Identify which cell holds the provided text, then report its (X, Y) central coordinate. 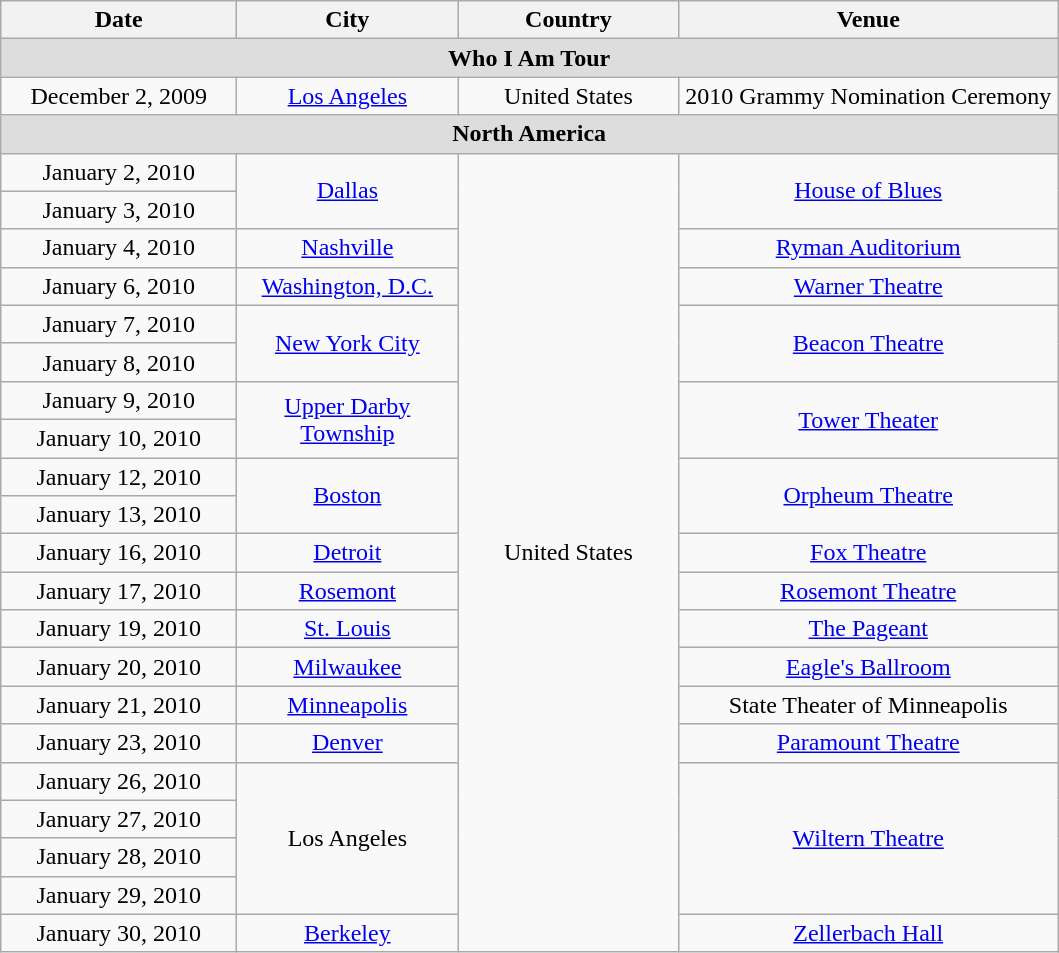
January 12, 2010 (119, 477)
Upper Darby Township (348, 419)
January 3, 2010 (119, 210)
January 8, 2010 (119, 362)
January 23, 2010 (119, 743)
Nashville (348, 248)
Berkeley (348, 933)
2010 Grammy Nomination Ceremony (868, 96)
State Theater of Minneapolis (868, 705)
Detroit (348, 553)
Warner Theatre (868, 286)
New York City (348, 343)
Rosemont Theatre (868, 591)
January 26, 2010 (119, 781)
January 16, 2010 (119, 553)
Denver (348, 743)
January 2, 2010 (119, 172)
Country (568, 20)
January 20, 2010 (119, 667)
Date (119, 20)
Dallas (348, 191)
January 30, 2010 (119, 933)
Zellerbach Hall (868, 933)
Wiltern Theatre (868, 838)
Venue (868, 20)
Tower Theater (868, 419)
Paramount Theatre (868, 743)
North America (530, 134)
Who I Am Tour (530, 58)
Eagle's Ballroom (868, 667)
January 27, 2010 (119, 819)
December 2, 2009 (119, 96)
Ryman Auditorium (868, 248)
Beacon Theatre (868, 343)
The Pageant (868, 629)
Boston (348, 496)
January 9, 2010 (119, 400)
City (348, 20)
January 4, 2010 (119, 248)
January 10, 2010 (119, 438)
Washington, D.C. (348, 286)
January 6, 2010 (119, 286)
January 13, 2010 (119, 515)
January 29, 2010 (119, 895)
Orpheum Theatre (868, 496)
Rosemont (348, 591)
Fox Theatre (868, 553)
House of Blues (868, 191)
January 7, 2010 (119, 324)
January 19, 2010 (119, 629)
Minneapolis (348, 705)
St. Louis (348, 629)
Milwaukee (348, 667)
January 17, 2010 (119, 591)
January 28, 2010 (119, 857)
January 21, 2010 (119, 705)
